Capture the cell that displays the provided text and extract its (x, y) central coordinate. 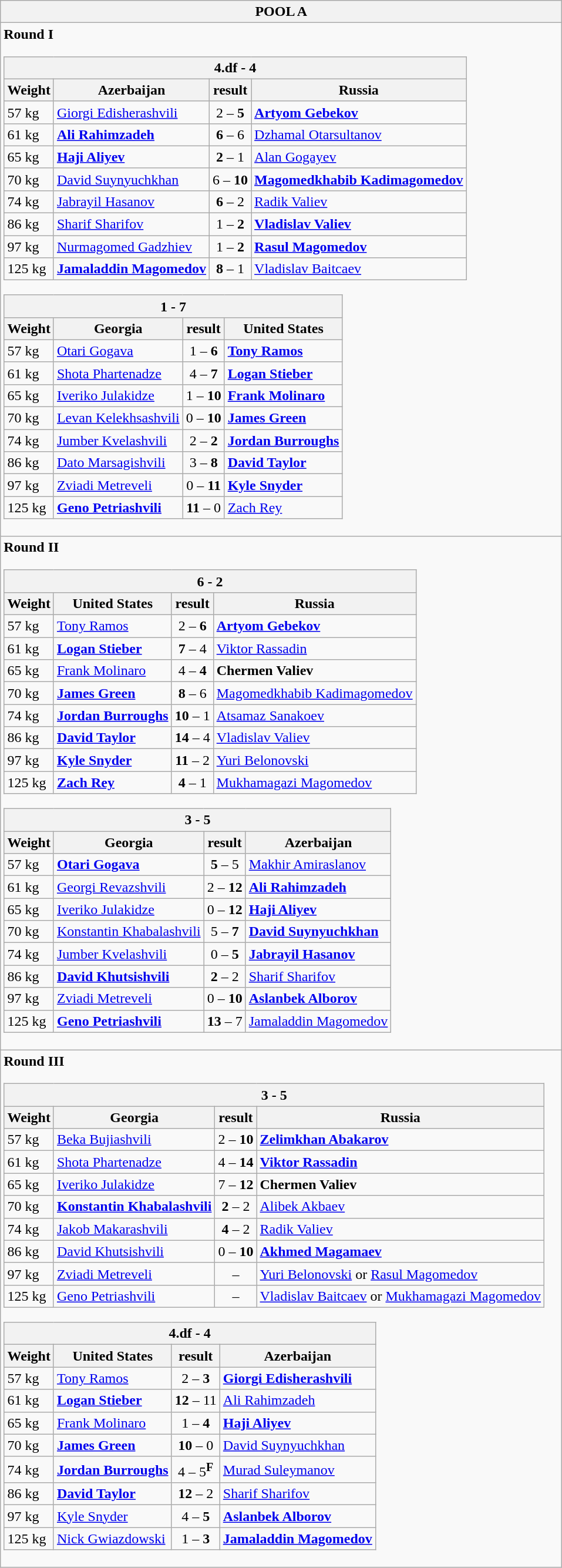
4 – 2 (236, 1229)
Dzhamal Otarsultanov (359, 135)
8 – 6 (193, 693)
1 – 4 (196, 1423)
2 – 1 (230, 157)
Yuri Belonovski (315, 760)
0 – 11 (203, 485)
Vladislav Baitcaev or Mukhamagazi Magomedov (401, 1296)
10 – 0 (196, 1445)
POOL A (281, 12)
Beka Bujiashvili (134, 1140)
3 – 8 (203, 463)
Makhir Amiraslanov (318, 865)
2 – 12 (224, 887)
Vladislav Baitcaev (359, 269)
Nick Gwiazdowski (113, 1539)
6 - 2 (210, 581)
12 – 2 (196, 1494)
4 – 5F (196, 1470)
Alibek Akbaev (401, 1207)
Levan Kelekhsashvili (118, 418)
5 – 7 (224, 932)
4 – 14 (236, 1162)
8 – 1 (230, 269)
6 – 6 (230, 135)
10 – 1 (193, 716)
5 – 5 (224, 865)
1 – 10 (203, 395)
2 – 5 (230, 112)
Alan Gogayev (359, 157)
4 – 4 (193, 671)
Atsamaz Sanakoev (315, 716)
2 – 6 (193, 626)
0 – 5 (224, 954)
Rasul Magomedov (359, 247)
4 – 5 (196, 1516)
Zelimkhan Abakarov (401, 1140)
1 – 3 (196, 1539)
13 – 7 (224, 1021)
7 – 12 (236, 1184)
6 – 10 (230, 179)
7 – 4 (193, 649)
11 – 2 (193, 760)
Jakob Makarashvili (134, 1229)
Mukhamagazi Magomedov (315, 783)
12 – 11 (196, 1401)
Akhmed Magamaev (401, 1251)
4 – 1 (193, 783)
Georgi Revazshvili (129, 887)
1 – 6 (203, 351)
2 – 3 (196, 1378)
0 – 12 (224, 909)
6 – 2 (230, 202)
14 – 4 (193, 738)
Yuri Belonovski or Rasul Magomedov (401, 1274)
Murad Suleymanov (297, 1470)
Nurmagomed Gadzhiev (132, 247)
Dato Marsagishvili (118, 463)
2 – 10 (236, 1140)
1 - 7 (173, 306)
4 – 7 (203, 373)
11 – 0 (203, 508)
